Provide the (X, Y) coordinate of the cell's center where the given text is located.  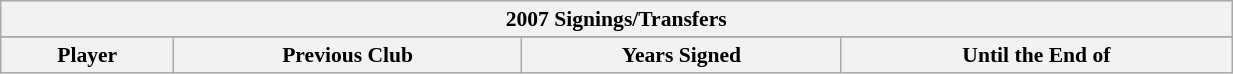
Previous Club (348, 55)
Years Signed (682, 55)
Player (88, 55)
2007 Signings/Transfers (616, 19)
Until the End of (1036, 55)
